Extract the [x, y] coordinate from the center of the cell holding the provided text.  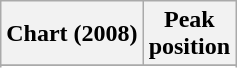
Peak position [189, 34]
Chart (2008) [72, 34]
